Find where the given text appears and provide that cell's center as [X, Y] coordinate. 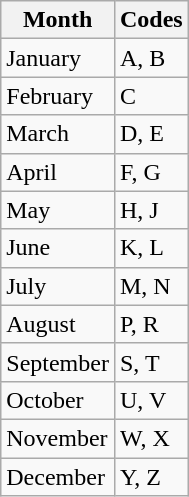
December [58, 477]
F, G [151, 172]
A, B [151, 58]
June [58, 248]
K, L [151, 248]
P, R [151, 324]
C [151, 96]
M, N [151, 286]
May [58, 210]
January [58, 58]
March [58, 134]
S, T [151, 362]
April [58, 172]
February [58, 96]
October [58, 400]
Month [58, 20]
U, V [151, 400]
September [58, 362]
D, E [151, 134]
Y, Z [151, 477]
W, X [151, 438]
Codes [151, 20]
November [58, 438]
August [58, 324]
H, J [151, 210]
July [58, 286]
